Search for the cell housing the specified text and yield its (X, Y) center coordinate. 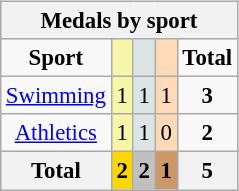
Medals by sport (120, 21)
Swimming (56, 96)
Athletics (56, 133)
Sport (56, 58)
5 (207, 171)
3 (207, 96)
0 (166, 133)
